Capture the cell that displays the provided text and extract its [x, y] central coordinate. 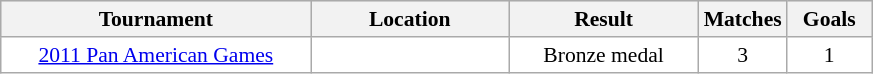
Location [410, 19]
Tournament [156, 19]
3 [743, 55]
Matches [743, 19]
Result [603, 19]
Goals [830, 19]
2011 Pan American Games [156, 55]
Bronze medal [603, 55]
1 [830, 55]
